Locate the cell with the specified text and output its [x, y] center coordinate. 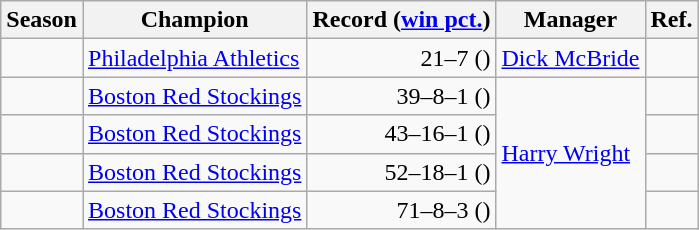
52–18–1 () [402, 172]
Philadelphia Athletics [194, 58]
39–8–1 () [402, 96]
Manager [570, 20]
Dick McBride [570, 58]
Record (win pct.) [402, 20]
Ref. [672, 20]
21–7 () [402, 58]
Champion [194, 20]
Season [42, 20]
43–16–1 () [402, 134]
Harry Wright [570, 153]
71–8–3 () [402, 210]
